Scan for the cell matching the given text and deliver its [X, Y] coordinate at center. 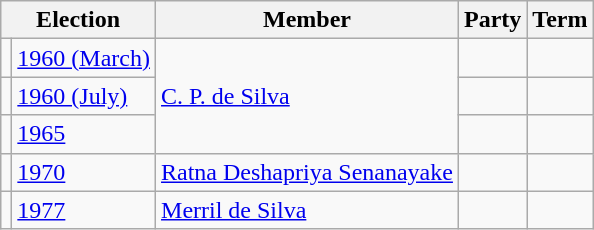
Ratna Deshapriya Senanayake [308, 172]
Election [78, 20]
Member [308, 20]
1977 [84, 210]
1960 (July) [84, 96]
1970 [84, 172]
1960 (March) [84, 58]
Party [492, 20]
Merril de Silva [308, 210]
C. P. de Silva [308, 96]
Term [560, 20]
1965 [84, 134]
